Scan for the cell matching the given text and deliver its [x, y] coordinate at center. 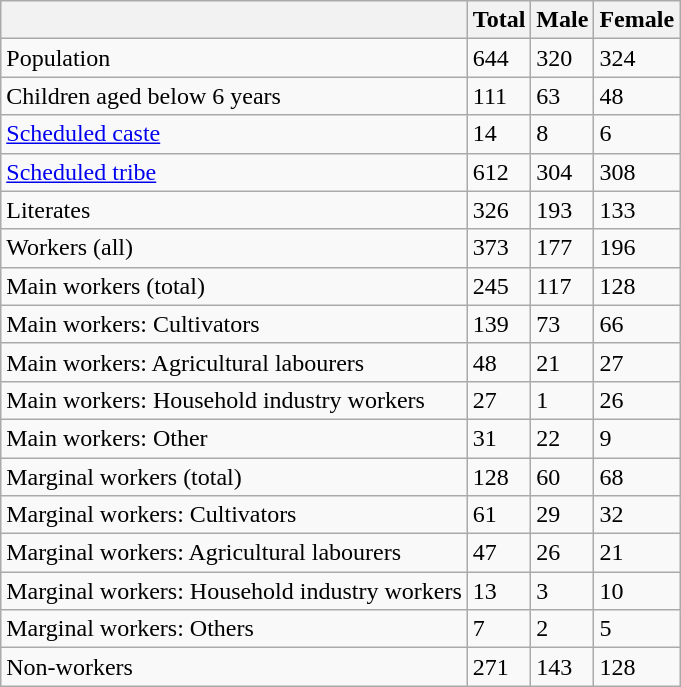
612 [499, 172]
Children aged below 6 years [234, 96]
117 [562, 286]
Marginal workers: Cultivators [234, 515]
Main workers: Other [234, 438]
644 [499, 58]
68 [637, 477]
Total [499, 20]
14 [499, 134]
Female [637, 20]
320 [562, 58]
143 [562, 667]
Male [562, 20]
2 [562, 629]
196 [637, 248]
1 [562, 400]
193 [562, 210]
Marginal workers (total) [234, 477]
9 [637, 438]
Workers (all) [234, 248]
Literates [234, 210]
271 [499, 667]
Population [234, 58]
177 [562, 248]
245 [499, 286]
326 [499, 210]
133 [637, 210]
373 [499, 248]
66 [637, 324]
Main workers: Household industry workers [234, 400]
8 [562, 134]
Marginal workers: Agricultural labourers [234, 553]
Main workers: Cultivators [234, 324]
304 [562, 172]
Marginal workers: Others [234, 629]
31 [499, 438]
22 [562, 438]
Non-workers [234, 667]
324 [637, 58]
308 [637, 172]
29 [562, 515]
Scheduled tribe [234, 172]
3 [562, 591]
Main workers (total) [234, 286]
7 [499, 629]
111 [499, 96]
63 [562, 96]
Main workers: Agricultural labourers [234, 362]
10 [637, 591]
13 [499, 591]
139 [499, 324]
Scheduled caste [234, 134]
5 [637, 629]
32 [637, 515]
60 [562, 477]
Marginal workers: Household industry workers [234, 591]
73 [562, 324]
47 [499, 553]
6 [637, 134]
61 [499, 515]
